Detect which cell encompasses the target text, then output its (X, Y) center coordinate. 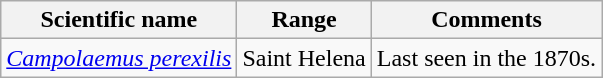
Campolaemus perexilis (119, 58)
Last seen in the 1870s. (486, 58)
Range (304, 20)
Comments (486, 20)
Saint Helena (304, 58)
Scientific name (119, 20)
